Extract the (x, y) coordinate from the center of the cell holding the provided text.  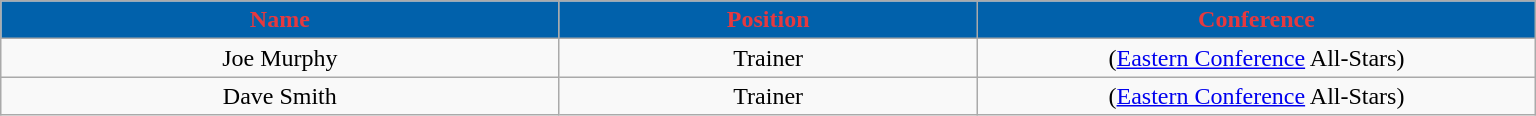
Conference (1256, 20)
Position (768, 20)
Joe Murphy (280, 58)
Dave Smith (280, 96)
Name (280, 20)
